Search for the cell housing the specified text and yield its [x, y] center coordinate. 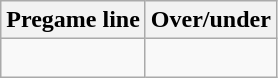
Pregame line [74, 20]
Over/under [210, 20]
